Provide the (X, Y) coordinate of the cell's center where the given text is located.  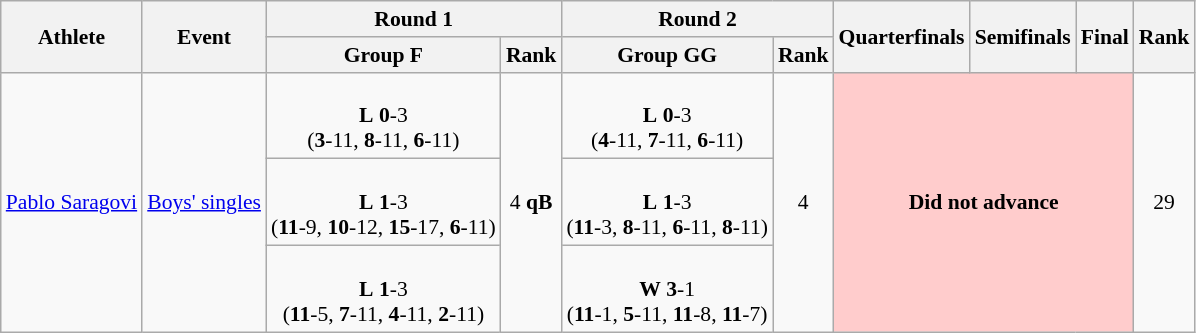
Event (204, 36)
Pablo Saragovi (72, 202)
Semifinals (1023, 36)
Boys' singles (204, 202)
Group GG (667, 55)
W 3-1 (11-1, 5-11, 11-8, 11-7) (667, 290)
L 0-3 (4-11, 7-11, 6-11) (667, 116)
29 (1164, 202)
Group F (384, 55)
4 qB (532, 202)
L 1-3 (11-9, 10-12, 15-17, 6-11) (384, 202)
Round 2 (697, 19)
Athlete (72, 36)
Round 1 (414, 19)
L 0-3 (3-11, 8-11, 6-11) (384, 116)
Quarterfinals (902, 36)
Final (1105, 36)
Did not advance (984, 202)
L 1-3 (11-5, 7-11, 4-11, 2-11) (384, 290)
L 1-3 (11-3, 8-11, 6-11, 8-11) (667, 202)
4 (804, 202)
